Capture the cell that displays the provided text and extract its [x, y] central coordinate. 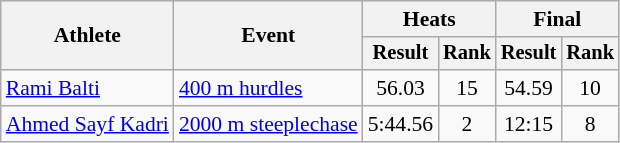
2 [467, 124]
5:44.56 [400, 124]
Heats [430, 19]
15 [467, 88]
Ahmed Sayf Kadri [88, 124]
12:15 [529, 124]
10 [590, 88]
Rami Balti [88, 88]
56.03 [400, 88]
Athlete [88, 36]
54.59 [529, 88]
2000 m steeplechase [268, 124]
Final [558, 19]
8 [590, 124]
Event [268, 36]
400 m hurdles [268, 88]
